From the cell containing the given text, extract its center point as (x, y) coordinate. 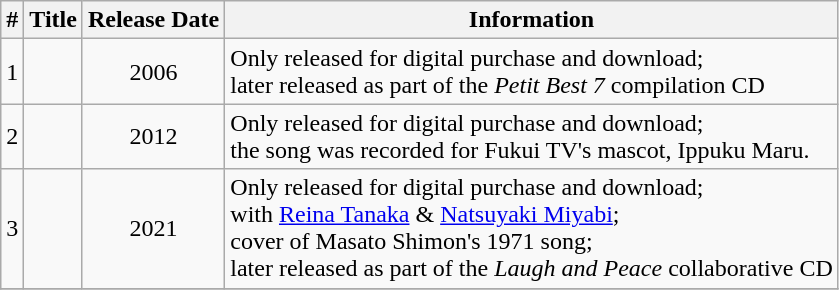
1 (12, 72)
2006 (153, 72)
Only released for digital purchase and download;later released as part of the Petit Best 7 compilation CD (532, 72)
3 (12, 228)
2021 (153, 228)
Release Date (153, 20)
# (12, 20)
Title (54, 20)
Information (532, 20)
2 (12, 136)
Only released for digital purchase and download;the song was recorded for Fukui TV's mascot, Ippuku Maru. (532, 136)
2012 (153, 136)
